Search for the cell housing the specified text and yield its [X, Y] center coordinate. 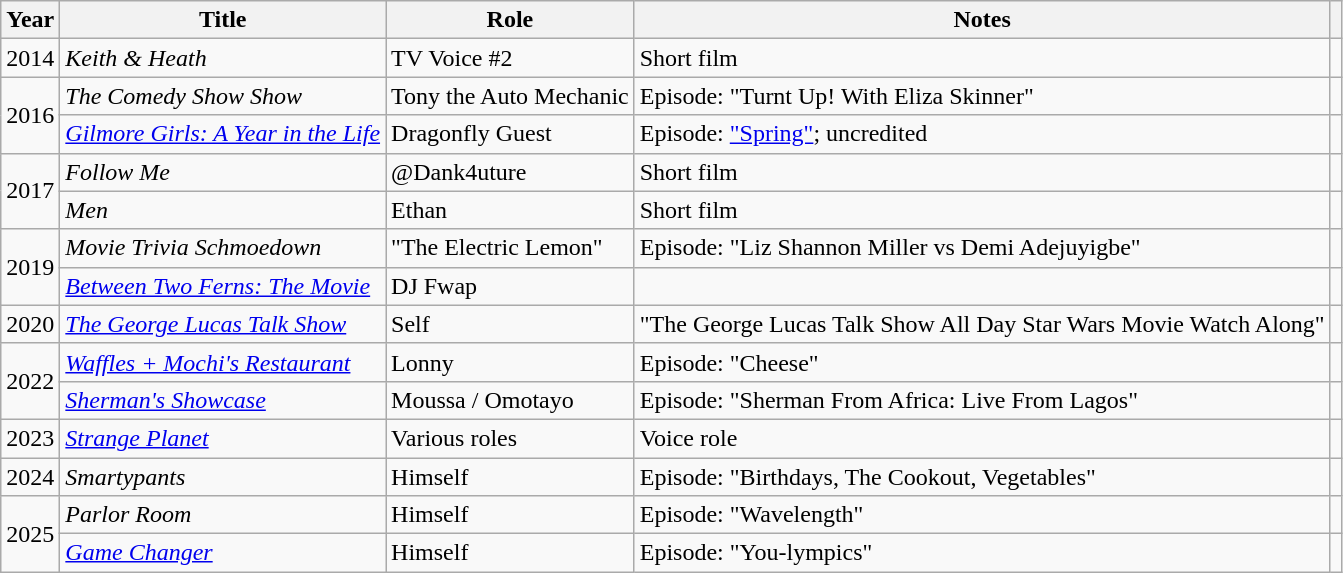
Episode: "Wavelength" [982, 515]
Role [510, 20]
DJ Fwap [510, 286]
TV Voice #2 [510, 58]
Notes [982, 20]
2019 [30, 267]
Various roles [510, 438]
Voice role [982, 438]
Gilmore Girls: A Year in the Life [223, 134]
Sherman's Showcase [223, 400]
Title [223, 20]
Episode: "Turnt Up! With Eliza Skinner" [982, 96]
Episode: "Sherman From Africa: Live From Lagos" [982, 400]
Episode: "Birthdays, The Cookout, Vegetables" [982, 477]
Year [30, 20]
Follow Me [223, 172]
Dragonfly Guest [510, 134]
2025 [30, 534]
Episode: "Cheese" [982, 362]
Between Two Ferns: The Movie [223, 286]
Movie Trivia Schmoedown [223, 248]
2020 [30, 324]
Tony the Auto Mechanic [510, 96]
2023 [30, 438]
The George Lucas Talk Show [223, 324]
Parlor Room [223, 515]
Self [510, 324]
Keith & Heath [223, 58]
2022 [30, 381]
2014 [30, 58]
2017 [30, 191]
Episode: "Spring"; uncredited [982, 134]
"The George Lucas Talk Show All Day Star Wars Movie Watch Along" [982, 324]
Episode: "You-lympics" [982, 553]
Game Changer [223, 553]
Episode: "Liz Shannon Miller vs Demi Adejuyigbe" [982, 248]
"The Electric Lemon" [510, 248]
2024 [30, 477]
Waffles + Mochi's Restaurant [223, 362]
Strange Planet [223, 438]
Lonny [510, 362]
2016 [30, 115]
The Comedy Show Show [223, 96]
Smartypants [223, 477]
@Dank4uture [510, 172]
Men [223, 210]
Ethan [510, 210]
Moussa / Omotayo [510, 400]
